From the cell containing the given text, extract its center point as (X, Y) coordinate. 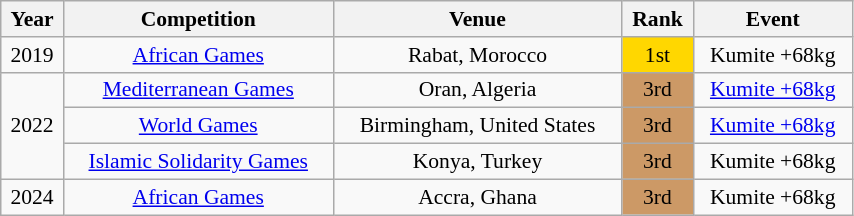
2024 (32, 197)
Islamic Solidarity Games (198, 162)
Oran, Algeria (478, 90)
2022 (32, 126)
2019 (32, 55)
Rank (658, 19)
Birmingham, United States (478, 126)
Venue (478, 19)
Konya, Turkey (478, 162)
World Games (198, 126)
Rabat, Morocco (478, 55)
Competition (198, 19)
Mediterranean Games (198, 90)
1st (658, 55)
Event (772, 19)
Accra, Ghana (478, 197)
Year (32, 19)
